Pinpoint the cell where the given text exists, returning its (X, Y) midpoint coordinate. 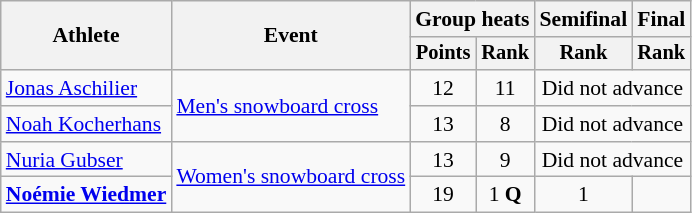
11 (506, 88)
Final (661, 19)
Noémie Wiedmer (86, 195)
Nuria Gubser (86, 160)
9 (506, 160)
1 Q (506, 195)
Noah Kocherhans (86, 124)
Semifinal (584, 19)
8 (506, 124)
Women's snowboard cross (290, 178)
1 (584, 195)
12 (443, 88)
19 (443, 195)
Men's snowboard cross (290, 106)
Event (290, 36)
Points (443, 54)
Jonas Aschilier (86, 88)
Group heats (472, 19)
Athlete (86, 36)
